Capture the cell that displays the provided text and extract its (X, Y) central coordinate. 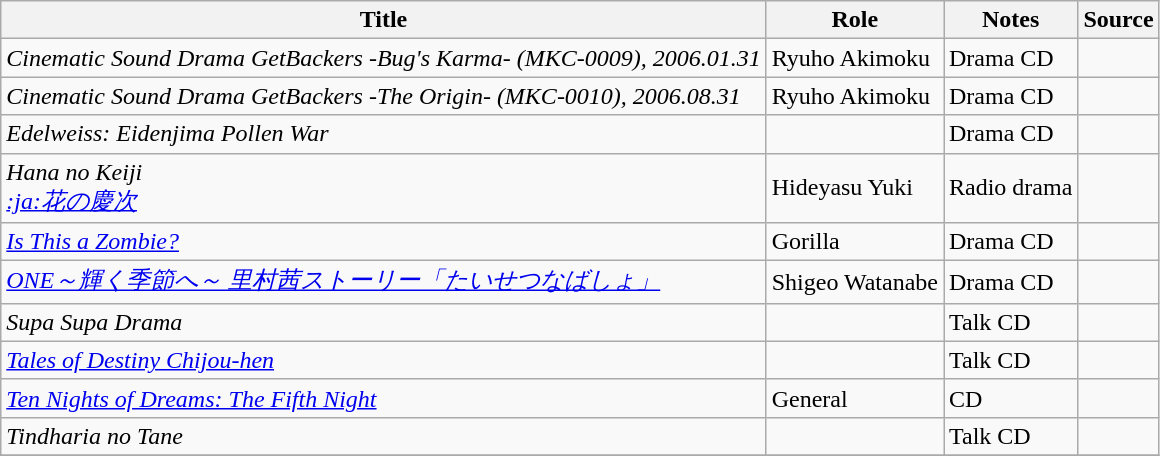
Radio drama (1011, 188)
Gorilla (854, 242)
Source (1118, 20)
Is This a Zombie? (384, 242)
Shigeo Watanabe (854, 282)
Role (854, 20)
Edelweiss: Eidenjima Pollen War (384, 134)
Title (384, 20)
ONE～輝く季節へ～ 里村茜ストーリー「たいせつなばしょ」 (384, 282)
General (854, 398)
Hana no Keiji:ja:花の慶次 (384, 188)
Ten Nights of Dreams: The Fifth Night (384, 398)
Cinematic Sound Drama GetBackers -The Origin- (MKC-0010), 2006.08.31 (384, 96)
Tindharia no Tane (384, 436)
Tales of Destiny Chijou-hen (384, 360)
Hideyasu Yuki (854, 188)
Notes (1011, 20)
Supa Supa Drama (384, 322)
Cinematic Sound Drama GetBackers -Bug's Karma- (MKC-0009), 2006.01.31 (384, 58)
CD (1011, 398)
